Detect which cell encompasses the target text, then output its (X, Y) center coordinate. 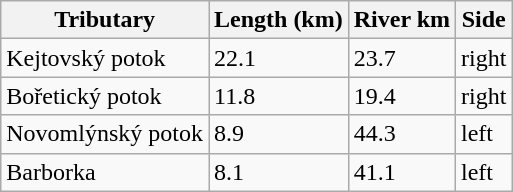
8.9 (278, 134)
23.7 (402, 58)
Length (km) (278, 20)
Novomlýnský potok (105, 134)
19.4 (402, 96)
11.8 (278, 96)
8.1 (278, 172)
Barborka (105, 172)
22.1 (278, 58)
Tributary (105, 20)
41.1 (402, 172)
Bořetický potok (105, 96)
River km (402, 20)
44.3 (402, 134)
Side (484, 20)
Kejtovský potok (105, 58)
